Determine the [X, Y] coordinate at the center of the cell enclosing the given text.  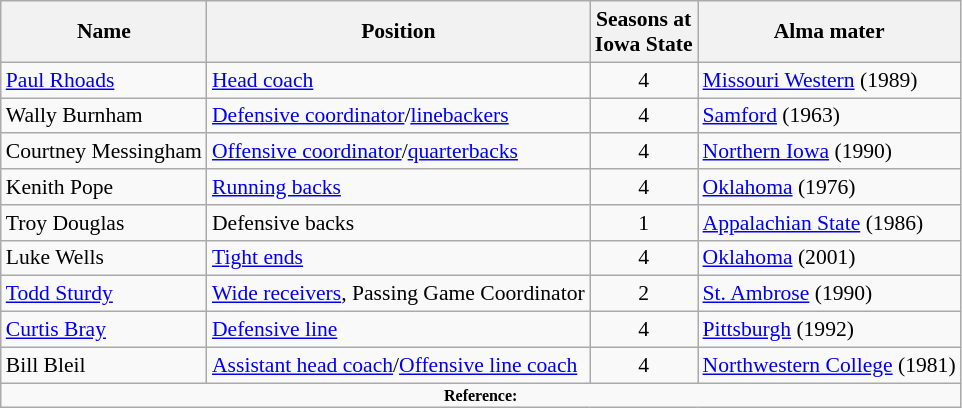
Offensive coordinator/quarterbacks [398, 152]
Bill Bleil [104, 365]
Defensive line [398, 330]
Seasons atIowa State [644, 32]
Wide receivers, Passing Game Coordinator [398, 294]
Wally Burnham [104, 116]
2 [644, 294]
Defensive coordinator/linebackers [398, 116]
Oklahoma (2001) [830, 258]
Position [398, 32]
Tight ends [398, 258]
Name [104, 32]
Samford (1963) [830, 116]
Paul Rhoads [104, 80]
1 [644, 223]
Northern Iowa (1990) [830, 152]
Defensive backs [398, 223]
Reference: [481, 395]
Alma mater [830, 32]
Todd Sturdy [104, 294]
Pittsburgh (1992) [830, 330]
Missouri Western (1989) [830, 80]
Troy Douglas [104, 223]
Northwestern College (1981) [830, 365]
Head coach [398, 80]
Appalachian State (1986) [830, 223]
Courtney Messingham [104, 152]
St. Ambrose (1990) [830, 294]
Running backs [398, 187]
Assistant head coach/Offensive line coach [398, 365]
Oklahoma (1976) [830, 187]
Kenith Pope [104, 187]
Curtis Bray [104, 330]
Luke Wells [104, 258]
